Find where the given text appears and provide that cell's center as [x, y] coordinate. 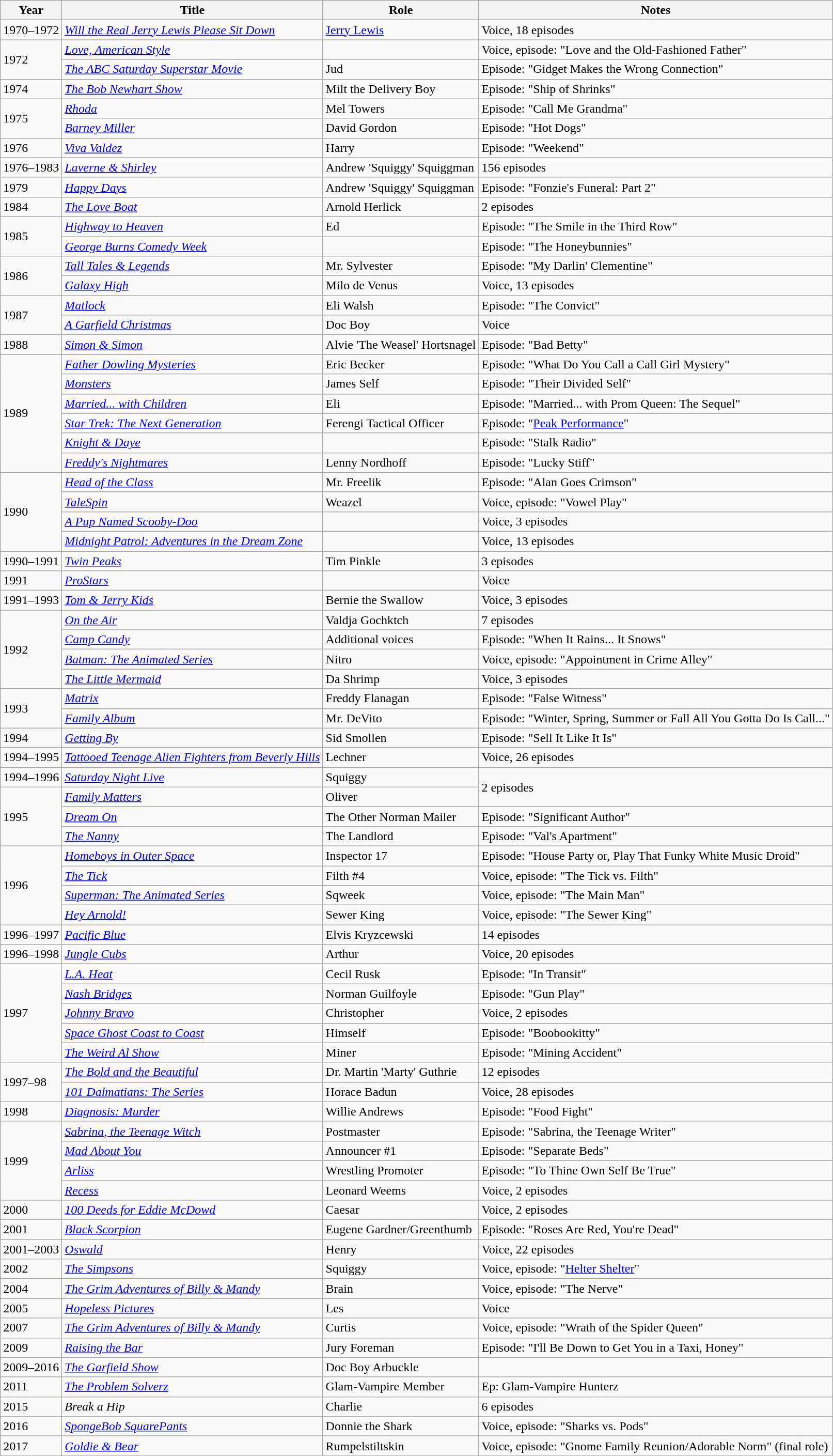
Tom & Jerry Kids [192, 600]
Doc Boy [401, 325]
Episode: "Gun Play" [656, 994]
Will the Real Jerry Lewis Please Sit Down [192, 30]
1976 [31, 148]
Rhoda [192, 109]
Caesar [401, 1210]
156 episodes [656, 167]
Episode: "Their Divided Self" [656, 384]
Episode: "Peak Performance" [656, 423]
Inspector 17 [401, 856]
Lechner [401, 757]
Valdja Gochktch [401, 620]
Curtis [401, 1328]
Tall Tales & Legends [192, 266]
Episode: "Sabrina, the Teenage Writer" [656, 1131]
Midnight Patrol: Adventures in the Dream Zone [192, 541]
1990–1991 [31, 561]
TaleSpin [192, 502]
Mel Towers [401, 109]
Break a Hip [192, 1406]
The Weird Al Show [192, 1052]
Brain [401, 1289]
Ep: Glam-Vampire Hunterz [656, 1387]
7 episodes [656, 620]
Jud [401, 69]
Arliss [192, 1170]
Highway to Heaven [192, 226]
Episode: "Val's Apartment" [656, 836]
Black Scorpion [192, 1230]
Johnny Bravo [192, 1013]
1988 [31, 345]
Episode: "Hot Dogs" [656, 128]
2005 [31, 1308]
Diagnosis: Murder [192, 1111]
Simon & Simon [192, 345]
1997–98 [31, 1082]
Superman: The Animated Series [192, 895]
1992 [31, 649]
Himself [401, 1033]
1996 [31, 885]
Episode: "Food Fight" [656, 1111]
Arnold Herlick [401, 207]
Horace Badun [401, 1092]
Jerry Lewis [401, 30]
Camp Candy [192, 640]
Cecil Rusk [401, 974]
Episode: "I'll Be Down to Get You in a Taxi, Honey" [656, 1347]
Episode: "Weekend" [656, 148]
The Other Norman Mailer [401, 816]
Getting By [192, 738]
Les [401, 1308]
Ed [401, 226]
Tim Pinkle [401, 561]
2009 [31, 1347]
Family Album [192, 718]
Miner [401, 1052]
Notes [656, 10]
1990 [31, 512]
100 Deeds for Eddie McDowd [192, 1210]
Voice, episode: "Wrath of the Spider Queen" [656, 1328]
Sewer King [401, 915]
2001 [31, 1230]
Eli Walsh [401, 305]
Freddy Flanagan [401, 699]
Episode: "Winter, Spring, Summer or Fall All You Gotta Do Is Call..." [656, 718]
Hey Arnold! [192, 915]
1991 [31, 581]
The Landlord [401, 836]
Henry [401, 1249]
Leonard Weems [401, 1190]
Happy Days [192, 187]
Family Matters [192, 797]
1993 [31, 708]
Harry [401, 148]
The Problem Solverz [192, 1387]
Goldie & Bear [192, 1446]
Episode: "Roses Are Red, You're Dead" [656, 1230]
Monsters [192, 384]
Additional voices [401, 640]
Filth #4 [401, 876]
Raising the Bar [192, 1347]
1976–1983 [31, 167]
Episode: "Fonzie's Funeral: Part 2" [656, 187]
Da Shrimp [401, 679]
Episode: "When It Rains... It Snows" [656, 640]
2017 [31, 1446]
David Gordon [401, 128]
Ferengi Tactical Officer [401, 423]
Year [31, 10]
Viva Valdez [192, 148]
Voice, episode: "The Tick vs. Filth" [656, 876]
Episode: "Alan Goes Crimson" [656, 482]
Mr. Freelik [401, 482]
The Bold and the Beautiful [192, 1072]
2016 [31, 1426]
Voice, 28 episodes [656, 1092]
Alvie 'The Weasel' Hortsnagel [401, 345]
Voice, 20 episodes [656, 954]
James Self [401, 384]
1985 [31, 236]
Barney Miller [192, 128]
Galaxy High [192, 286]
Episode: "Stalk Radio" [656, 443]
101 Dalmatians: The Series [192, 1092]
Glam-Vampire Member [401, 1387]
Episode: "The Smile in the Third Row" [656, 226]
1991–1993 [31, 600]
Sqweek [401, 895]
Voice, 26 episodes [656, 757]
Episode: "What Do You Call a Call Girl Mystery" [656, 364]
Voice, episode: "Vowel Play" [656, 502]
Married... with Children [192, 404]
1984 [31, 207]
L.A. Heat [192, 974]
Jury Foreman [401, 1347]
Voice, 18 episodes [656, 30]
Bernie the Swallow [401, 600]
Milt the Delivery Boy [401, 89]
Episode: "Sell It Like It Is" [656, 738]
Episode: "Lucky Stiff" [656, 462]
Announcer #1 [401, 1151]
Voice, 22 episodes [656, 1249]
Voice, episode: "The Main Man" [656, 895]
The Simpsons [192, 1269]
12 episodes [656, 1072]
Christopher [401, 1013]
Title [192, 10]
Hopeless Pictures [192, 1308]
Wrestling Promoter [401, 1170]
Matlock [192, 305]
2002 [31, 1269]
Episode: "Gidget Makes the Wrong Connection" [656, 69]
1996–1997 [31, 935]
Episode: "House Party or, Play That Funky White Music Droid" [656, 856]
Head of the Class [192, 482]
The Little Mermaid [192, 679]
Voice, episode: "The Sewer King" [656, 915]
1987 [31, 315]
2015 [31, 1406]
Episode: "In Transit" [656, 974]
Pacific Blue [192, 935]
1986 [31, 276]
Saturday Night Live [192, 777]
Episode: "Mining Accident" [656, 1052]
Voice, episode: "Appointment in Crime Alley" [656, 659]
14 episodes [656, 935]
Episode: "Significant Author" [656, 816]
ProStars [192, 581]
1995 [31, 816]
Space Ghost Coast to Coast [192, 1033]
Batman: The Animated Series [192, 659]
1998 [31, 1111]
6 episodes [656, 1406]
Knight & Daye [192, 443]
1970–1972 [31, 30]
Donnie the Shark [401, 1426]
Sid Smollen [401, 738]
Episode: "The Convict" [656, 305]
A Pup Named Scooby-Doo [192, 521]
Freddy's Nightmares [192, 462]
Recess [192, 1190]
Weazel [401, 502]
Eugene Gardner/Greenthumb [401, 1230]
On the Air [192, 620]
Lenny Nordhoff [401, 462]
Mr. Sylvester [401, 266]
1997 [31, 1013]
Willie Andrews [401, 1111]
Milo de Venus [401, 286]
The Garfield Show [192, 1367]
Eric Becker [401, 364]
The Love Boat [192, 207]
2000 [31, 1210]
Nash Bridges [192, 994]
Mad About You [192, 1151]
A Garfield Christmas [192, 325]
1996–1998 [31, 954]
Episode: "The Honeybunnies" [656, 246]
Episode: "Bad Betty" [656, 345]
Doc Boy Arbuckle [401, 1367]
Rumpelstiltskin [401, 1446]
2009–2016 [31, 1367]
Postmaster [401, 1131]
1972 [31, 59]
The ABC Saturday Superstar Movie [192, 69]
2007 [31, 1328]
George Burns Comedy Week [192, 246]
Twin Peaks [192, 561]
Oswald [192, 1249]
Episode: "False Witness" [656, 699]
Oliver [401, 797]
Love, American Style [192, 50]
Episode: "My Darlin' Clementine" [656, 266]
Star Trek: The Next Generation [192, 423]
2004 [31, 1289]
Homeboys in Outer Space [192, 856]
Laverne & Shirley [192, 167]
Episode: "Separate Beds" [656, 1151]
1994 [31, 738]
1979 [31, 187]
The Bob Newhart Show [192, 89]
3 episodes [656, 561]
Matrix [192, 699]
Charlie [401, 1406]
Episode: "Married... with Prom Queen: The Sequel" [656, 404]
Episode: "Call Me Grandma" [656, 109]
Episode: "Ship of Shrinks" [656, 89]
Arthur [401, 954]
Jungle Cubs [192, 954]
Dr. Martin 'Marty' Guthrie [401, 1072]
The Nanny [192, 836]
Tattooed Teenage Alien Fighters from Beverly Hills [192, 757]
Voice, episode: "Gnome Family Reunion/Adorable Norm" (final role) [656, 1446]
Nitro [401, 659]
Voice, episode: "Helter Shelter" [656, 1269]
Episode: "Boobookitty" [656, 1033]
The Tick [192, 876]
Elvis Kryzcewski [401, 935]
Dream On [192, 816]
SpongeBob SquarePants [192, 1426]
1994–1995 [31, 757]
1994–1996 [31, 777]
Eli [401, 404]
Sabrina, the Teenage Witch [192, 1131]
1974 [31, 89]
2001–2003 [31, 1249]
1999 [31, 1160]
Voice, episode: "The Nerve" [656, 1289]
Father Dowling Mysteries [192, 364]
Norman Guilfoyle [401, 994]
1975 [31, 118]
1989 [31, 413]
Mr. DeVito [401, 718]
Voice, episode: "Sharks vs. Pods" [656, 1426]
Episode: "To Thine Own Self Be True" [656, 1170]
Role [401, 10]
2011 [31, 1387]
Voice, episode: "Love and the Old-Fashioned Father" [656, 50]
